Pinpoint the cell where the given text exists, returning its (x, y) midpoint coordinate. 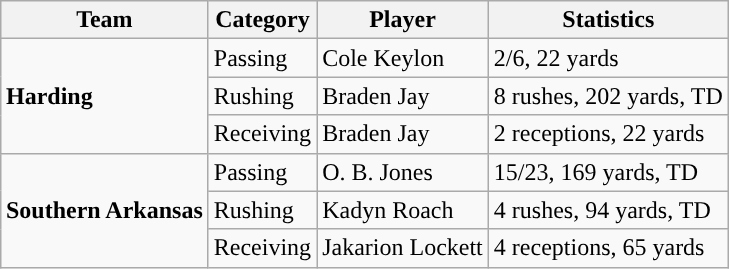
4 receptions, 65 yards (608, 248)
O. B. Jones (403, 172)
Southern Arkansas (104, 210)
2 receptions, 22 yards (608, 134)
4 rushes, 94 yards, TD (608, 210)
8 rushes, 202 yards, TD (608, 96)
Category (262, 20)
Jakarion Lockett (403, 248)
Statistics (608, 20)
15/23, 169 yards, TD (608, 172)
2/6, 22 yards (608, 58)
Team (104, 20)
Cole Keylon (403, 58)
Kadyn Roach (403, 210)
Player (403, 20)
Harding (104, 96)
